Provide the [X, Y] coordinate of the cell's center where the given text is located.  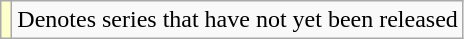
Denotes series that have not yet been released [238, 20]
